Identify which cell holds the provided text, then report its (x, y) central coordinate. 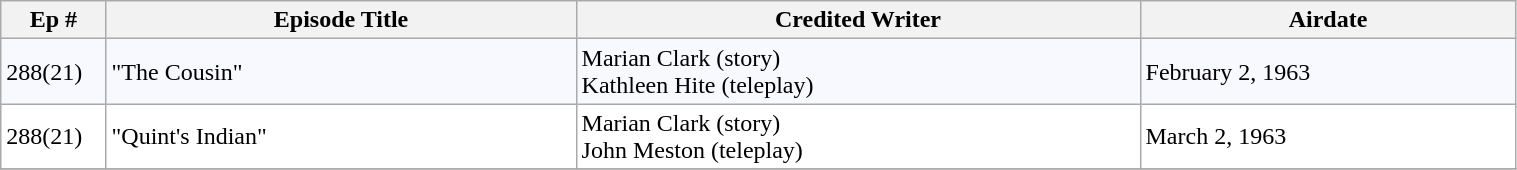
Episode Title (341, 20)
Ep # (54, 20)
"The Cousin" (341, 72)
March 2, 1963 (1328, 136)
Credited Writer (858, 20)
Marian Clark (story)John Meston (teleplay) (858, 136)
Airdate (1328, 20)
February 2, 1963 (1328, 72)
Marian Clark (story)Kathleen Hite (teleplay) (858, 72)
"Quint's Indian" (341, 136)
